Scan for the cell matching the given text and deliver its (X, Y) coordinate at center. 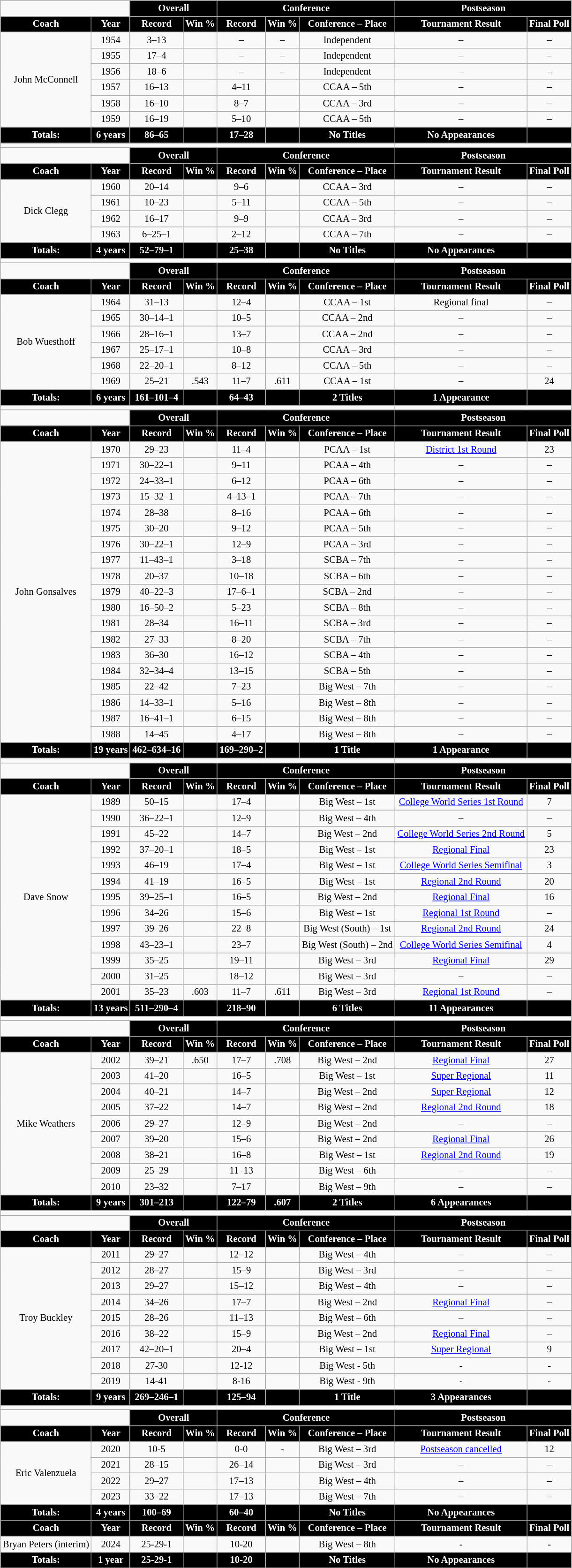
Big West (South) – 2nd (347, 945)
2014 (111, 1302)
District 1st Round (461, 449)
50–15 (157, 802)
23–7 (241, 945)
Big West (South) – 1st (347, 929)
17–6–1 (241, 592)
161–101–4 (157, 397)
40–22–3 (157, 592)
42–20–1 (157, 1349)
18–6 (157, 72)
20–4 (241, 1349)
2011 (111, 1255)
2004 (111, 1091)
Postseason cancelled (461, 1449)
11 Appearances (461, 1008)
11–43–1 (157, 560)
1984 (111, 671)
41–20 (157, 1076)
32–34–4 (157, 671)
37–20–1 (157, 849)
2018 (111, 1365)
4 (549, 945)
1996 (111, 913)
41–19 (157, 881)
John Gonsalves (46, 592)
169–290–2 (241, 750)
1988 (111, 734)
33–22 (157, 1497)
11 (549, 1076)
Big West – 9th (347, 1187)
1992 (111, 849)
1979 (111, 592)
2003 (111, 1076)
6 Appearances (461, 1203)
1974 (111, 513)
1957 (111, 87)
16–11 (241, 623)
6–15 (241, 719)
36–30 (157, 655)
2002 (111, 1060)
5–23 (241, 607)
14-41 (157, 1381)
2006 (111, 1123)
25–17–1 (157, 350)
2000 (111, 976)
3–18 (241, 560)
11–4 (241, 449)
29 (549, 961)
Big West - 5th (347, 1365)
122–79 (241, 1203)
39–21 (157, 1060)
23–32 (157, 1187)
1955 (111, 56)
20 (549, 881)
43–23–1 (157, 945)
1997 (111, 929)
28–34 (157, 623)
7–23 (241, 687)
1966 (111, 334)
14–33–1 (157, 703)
27-30 (157, 1365)
19–11 (241, 961)
2024 (111, 1544)
1998 (111, 945)
2008 (111, 1155)
.603 (200, 992)
2001 (111, 992)
SCBA – 5th (347, 671)
26–14 (241, 1465)
45–22 (157, 834)
16 (549, 897)
4–13–1 (241, 497)
10–18 (241, 576)
SCBA – 3rd (347, 623)
3–13 (157, 40)
9–11 (241, 465)
125–94 (241, 1397)
1958 (111, 103)
19 years (111, 750)
13–7 (241, 334)
27 (549, 1060)
.708 (282, 1060)
John McConnell (46, 79)
39–25–1 (157, 897)
Bob Wuesthoff (46, 342)
Regional final (461, 303)
26 (549, 1139)
27–33 (157, 639)
100–69 (157, 1513)
1963 (111, 235)
PCAA – 1st (347, 449)
2020 (111, 1449)
1973 (111, 497)
1967 (111, 350)
1970 (111, 449)
1961 (111, 203)
.607 (282, 1203)
Eric Valenzuela (46, 1473)
22–20–1 (157, 365)
301–213 (157, 1203)
28–15 (157, 1465)
2009 (111, 1171)
7–17 (241, 1187)
2013 (111, 1286)
PCAA – 4th (347, 465)
5 (549, 834)
15–32–1 (157, 497)
31–25 (157, 976)
29–23 (157, 449)
2007 (111, 1139)
10–23 (157, 203)
1981 (111, 623)
2023 (111, 1497)
1969 (111, 381)
8–20 (241, 639)
18–5 (241, 849)
86–65 (157, 135)
16–19 (157, 119)
218–90 (241, 1008)
9–6 (241, 187)
1978 (111, 576)
2005 (111, 1107)
16–10 (157, 103)
1985 (111, 687)
SCBA – 2nd (347, 592)
5–16 (241, 703)
10-5 (157, 1449)
Mike Weathers (46, 1123)
8–7 (241, 103)
5–10 (241, 119)
39–20 (157, 1139)
462–634–16 (157, 750)
4–17 (241, 734)
Troy Buckley (46, 1318)
1975 (111, 529)
1986 (111, 703)
1971 (111, 465)
1972 (111, 481)
Dave Snow (46, 897)
30–14–1 (157, 318)
16–17 (157, 219)
14–45 (157, 734)
40–21 (157, 1091)
20–37 (157, 576)
College World Series 2nd Round (461, 834)
1968 (111, 365)
PCAA – 5th (347, 529)
31–13 (157, 303)
36–22–1 (157, 818)
1989 (111, 802)
2021 (111, 1465)
1965 (111, 318)
1990 (111, 818)
9–9 (241, 219)
25–38 (241, 250)
2019 (111, 1381)
12-12 (241, 1365)
0-0 (241, 1449)
18–12 (241, 976)
38–21 (157, 1155)
12–4 (241, 303)
1960 (111, 187)
1964 (111, 303)
1976 (111, 545)
38–22 (157, 1333)
6 Titles (347, 1008)
1977 (111, 560)
College World Series 1st Round (461, 802)
35–25 (157, 961)
30–20 (157, 529)
1982 (111, 639)
269–246–1 (157, 1397)
25–29 (157, 1171)
19 (549, 1155)
12–12 (241, 1255)
CCAA – 7th (347, 235)
64–43 (241, 397)
SCBA – 6th (347, 576)
6–25–1 (157, 235)
16–12 (241, 655)
9 (549, 1349)
1987 (111, 719)
13 years (111, 1008)
28–26 (157, 1318)
PCAA – 3rd (347, 545)
18 (549, 1107)
16–8 (241, 1155)
3 (549, 865)
8–16 (241, 513)
1999 (111, 961)
SCBA – 8th (347, 607)
.543 (200, 381)
1956 (111, 72)
2015 (111, 1318)
16–41–1 (157, 719)
35–23 (157, 992)
3 Appearances (461, 1397)
24–33–1 (157, 481)
1 year (111, 1560)
8–12 (241, 365)
8-16 (241, 1381)
28–38 (157, 513)
16–13 (157, 87)
2–12 (241, 235)
6–12 (241, 481)
.650 (200, 1060)
46–19 (157, 865)
1959 (111, 119)
PCAA – 7th (347, 497)
28–27 (157, 1271)
7 (549, 802)
4–11 (241, 87)
37–22 (157, 1107)
1993 (111, 865)
1994 (111, 881)
17–28 (241, 135)
15–12 (241, 1286)
39–26 (157, 929)
28–16–1 (157, 334)
2022 (111, 1481)
2012 (111, 1271)
511–290–4 (157, 1008)
1983 (111, 655)
13–15 (241, 671)
60–40 (241, 1513)
20–14 (157, 187)
22–42 (157, 687)
52–79–1 (157, 250)
1991 (111, 834)
10–8 (241, 350)
5–11 (241, 203)
2017 (111, 1349)
22–8 (241, 929)
2010 (111, 1187)
10–5 (241, 318)
1954 (111, 40)
1980 (111, 607)
25–21 (157, 381)
Dick Clegg (46, 211)
Bryan Peters (interim) (46, 1544)
9–12 (241, 529)
SCBA – 4th (347, 655)
1995 (111, 897)
16–50–2 (157, 607)
2016 (111, 1333)
1962 (111, 219)
Big West - 9th (347, 1381)
